Determine the (x, y) coordinate at the center of the cell enclosing the given text.  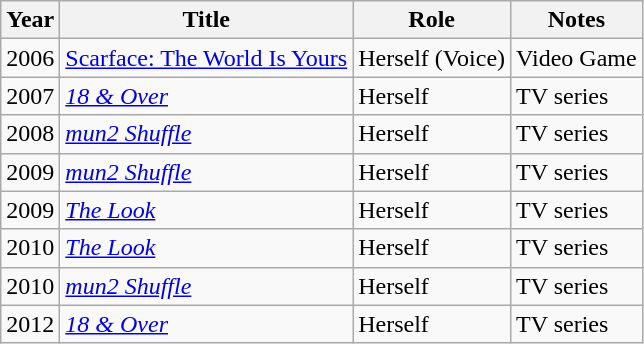
Title (206, 20)
Herself (Voice) (432, 58)
2012 (30, 324)
2008 (30, 134)
Scarface: The World Is Yours (206, 58)
Video Game (577, 58)
2007 (30, 96)
Role (432, 20)
Year (30, 20)
Notes (577, 20)
2006 (30, 58)
